Find where the given text appears and provide that cell's center as (X, Y) coordinate. 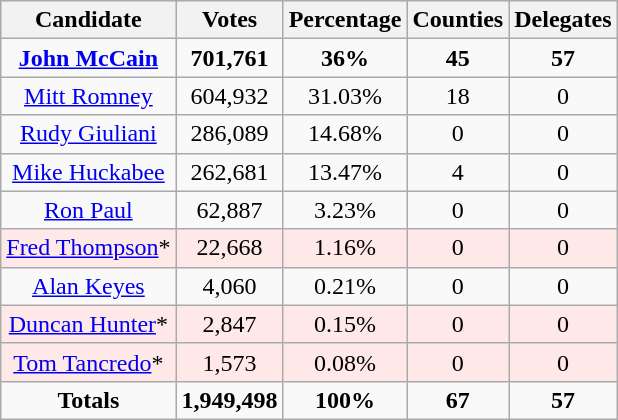
Alan Keyes (88, 286)
Totals (88, 400)
Tom Tancredo* (88, 362)
67 (458, 400)
14.68% (345, 134)
Rudy Giuliani (88, 134)
604,932 (230, 96)
John McCain (88, 58)
1,573 (230, 362)
13.47% (345, 172)
Candidate (88, 20)
Mitt Romney (88, 96)
4 (458, 172)
0.08% (345, 362)
2,847 (230, 324)
3.23% (345, 210)
45 (458, 58)
Duncan Hunter* (88, 324)
0.21% (345, 286)
100% (345, 400)
262,681 (230, 172)
31.03% (345, 96)
286,089 (230, 134)
0.15% (345, 324)
Counties (458, 20)
36% (345, 58)
Delegates (563, 20)
18 (458, 96)
1.16% (345, 248)
22,668 (230, 248)
Votes (230, 20)
Mike Huckabee (88, 172)
4,060 (230, 286)
Percentage (345, 20)
Ron Paul (88, 210)
Fred Thompson* (88, 248)
1,949,498 (230, 400)
701,761 (230, 58)
62,887 (230, 210)
